For the text-containing cell, return its midpoint in (X, Y) coordinate format. 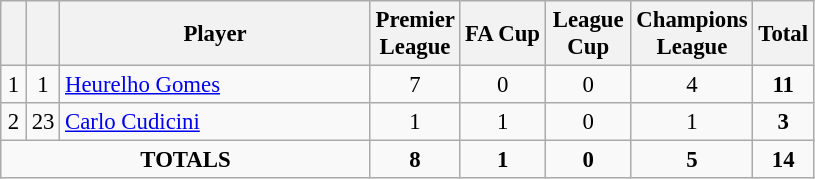
Premier League (414, 34)
Carlo Cudicini (216, 122)
Heurelho Gomes (216, 85)
5 (692, 160)
Total (783, 34)
4 (692, 85)
Player (216, 34)
3 (783, 122)
2 (14, 122)
23 (42, 122)
Champions League (692, 34)
14 (783, 160)
League Cup (588, 34)
11 (783, 85)
8 (414, 160)
TOTALS (186, 160)
7 (414, 85)
FA Cup (503, 34)
